Find where the given text appears and provide that cell's center as (X, Y) coordinate. 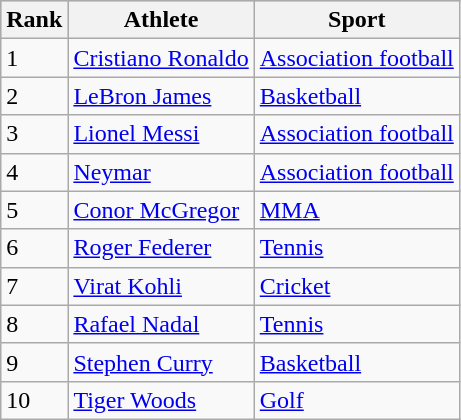
4 (34, 172)
6 (34, 248)
Golf (356, 400)
LeBron James (161, 96)
7 (34, 286)
9 (34, 362)
5 (34, 210)
10 (34, 400)
Roger Federer (161, 248)
2 (34, 96)
Cricket (356, 286)
Neymar (161, 172)
Rafael Nadal (161, 324)
MMA (356, 210)
Virat Kohli (161, 286)
Stephen Curry (161, 362)
Tiger Woods (161, 400)
Conor McGregor (161, 210)
8 (34, 324)
Cristiano Ronaldo (161, 58)
Sport (356, 20)
Rank (34, 20)
3 (34, 134)
Lionel Messi (161, 134)
1 (34, 58)
Athlete (161, 20)
